Find where the given text appears and provide that cell's center as (x, y) coordinate. 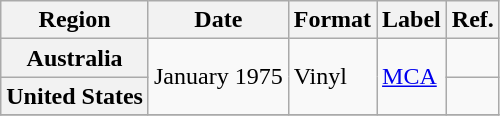
United States (75, 96)
Date (218, 20)
Format (332, 20)
Ref. (472, 20)
January 1975 (218, 77)
Vinyl (332, 77)
Label (412, 20)
Australia (75, 58)
MCA (412, 77)
Region (75, 20)
